Search for the cell housing the specified text and yield its (X, Y) center coordinate. 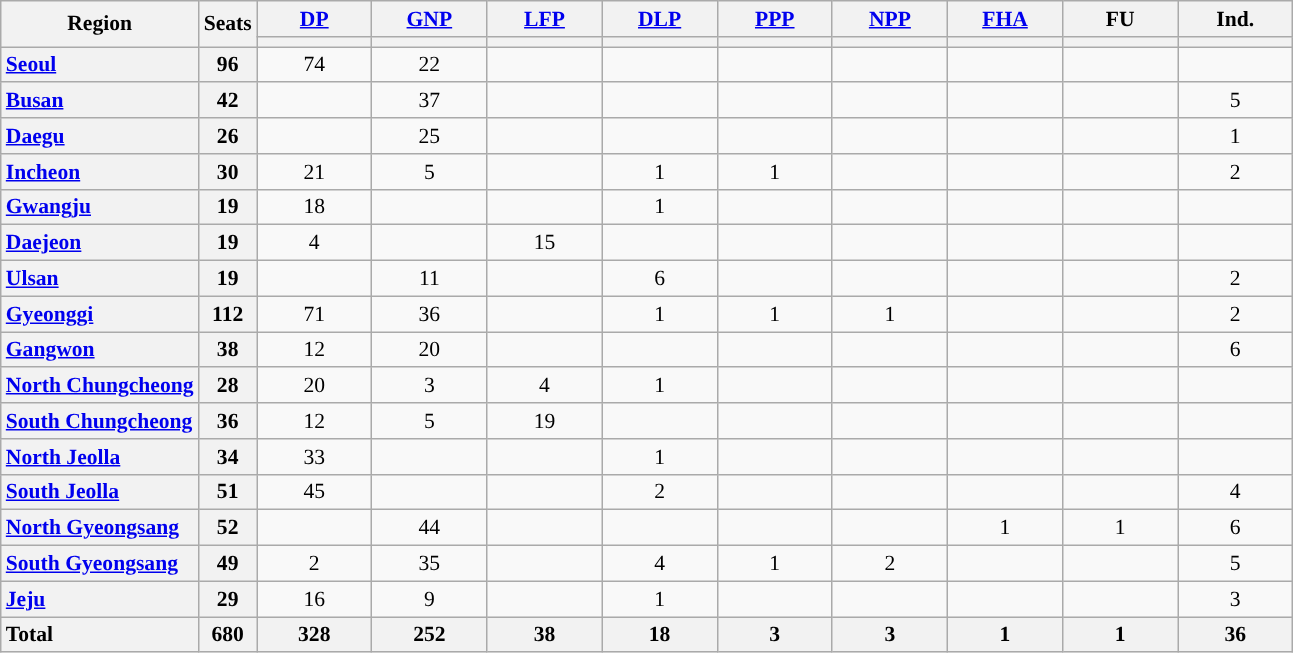
Region (100, 24)
16 (314, 599)
Gangwon (100, 350)
35 (430, 564)
96 (228, 65)
30 (228, 172)
28 (228, 386)
11 (430, 279)
71 (314, 314)
Seoul (100, 65)
44 (430, 528)
Ind. (1236, 19)
37 (430, 101)
252 (430, 635)
DLP (660, 19)
15 (544, 243)
South Gyeongsang (100, 564)
26 (228, 136)
680 (228, 635)
Seats (228, 24)
9 (430, 599)
PPP (774, 19)
Total (100, 635)
GNP (430, 19)
South Jeolla (100, 492)
45 (314, 492)
LFP (544, 19)
Daejeon (100, 243)
Jeju (100, 599)
49 (228, 564)
Daegu (100, 136)
51 (228, 492)
Gyeonggi (100, 314)
North Gyeongsang (100, 528)
74 (314, 65)
FU (1120, 19)
52 (228, 528)
North Jeolla (100, 457)
42 (228, 101)
25 (430, 136)
112 (228, 314)
34 (228, 457)
328 (314, 635)
Busan (100, 101)
NPP (890, 19)
North Chungcheong (100, 386)
Gwangju (100, 207)
FHA (1004, 19)
Incheon (100, 172)
21 (314, 172)
Ulsan (100, 279)
29 (228, 599)
South Chungcheong (100, 421)
22 (430, 65)
DP (314, 19)
33 (314, 457)
